Identify which cell holds the provided text, then report its (x, y) central coordinate. 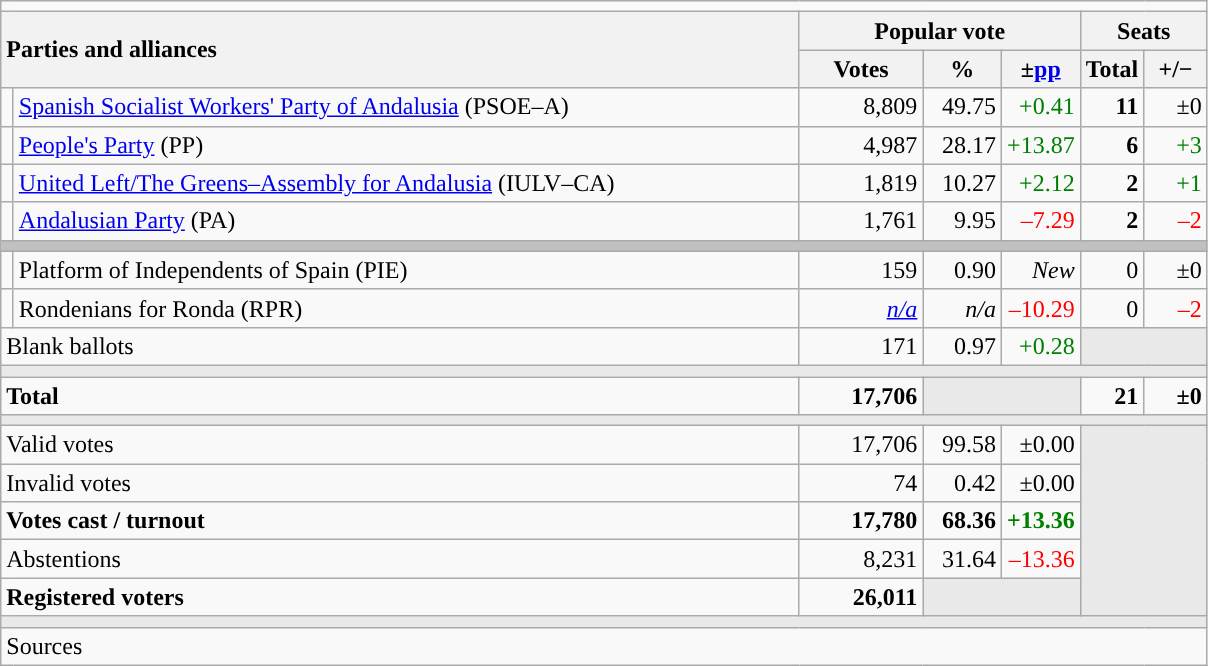
% (962, 69)
1,819 (861, 183)
0.42 (962, 483)
Abstentions (400, 559)
Seats (1144, 31)
17,780 (861, 521)
New (1040, 270)
+13.36 (1040, 521)
United Left/The Greens–Assembly for Andalusia (IULV–CA) (406, 183)
–7.29 (1040, 221)
0.90 (962, 270)
74 (861, 483)
Andalusian Party (PA) (406, 221)
Popular vote (940, 31)
+13.87 (1040, 145)
68.36 (962, 521)
Parties and alliances (400, 50)
±pp (1040, 69)
+0.41 (1040, 107)
Registered voters (400, 597)
10.27 (962, 183)
Spanish Socialist Workers' Party of Andalusia (PSOE–A) (406, 107)
31.64 (962, 559)
+1 (1176, 183)
28.17 (962, 145)
6 (1112, 145)
171 (861, 346)
–10.29 (1040, 308)
4,987 (861, 145)
Rondenians for Ronda (RPR) (406, 308)
Blank ballots (400, 346)
1,761 (861, 221)
–13.36 (1040, 559)
+3 (1176, 145)
8,809 (861, 107)
+0.28 (1040, 346)
26,011 (861, 597)
99.58 (962, 445)
Sources (604, 646)
8,231 (861, 559)
159 (861, 270)
Invalid votes (400, 483)
Platform of Independents of Spain (PIE) (406, 270)
Votes cast / turnout (400, 521)
Votes (861, 69)
Valid votes (400, 445)
21 (1112, 395)
9.95 (962, 221)
+2.12 (1040, 183)
+/− (1176, 69)
11 (1112, 107)
People's Party (PP) (406, 145)
0.97 (962, 346)
49.75 (962, 107)
